From the cell containing the given text, extract its center point as (X, Y) coordinate. 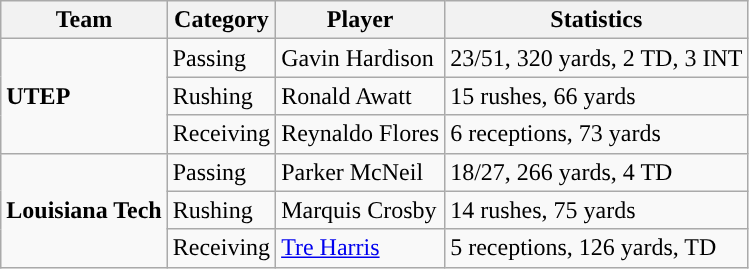
15 rushes, 66 yards (596, 96)
18/27, 266 yards, 4 TD (596, 172)
Ronald Awatt (360, 96)
Gavin Hardison (360, 58)
Tre Harris (360, 248)
14 rushes, 75 yards (596, 210)
6 receptions, 73 yards (596, 134)
Player (360, 20)
UTEP (84, 96)
Reynaldo Flores (360, 134)
Team (84, 20)
Parker McNeil (360, 172)
Marquis Crosby (360, 210)
Category (221, 20)
Louisiana Tech (84, 210)
23/51, 320 yards, 2 TD, 3 INT (596, 58)
Statistics (596, 20)
5 receptions, 126 yards, TD (596, 248)
